Provide the (x, y) coordinate of the cell's center where the given text is located.  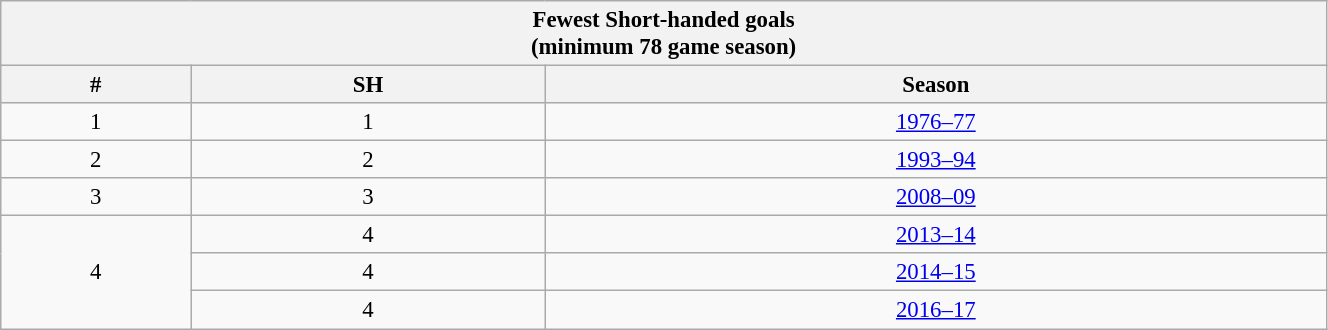
2016–17 (936, 310)
2008–09 (936, 197)
2013–14 (936, 235)
# (96, 85)
2014–15 (936, 273)
Season (936, 85)
SH (368, 85)
1993–94 (936, 160)
1976–77 (936, 122)
Fewest Short-handed goals(minimum 78 game season) (664, 34)
